Detect which cell encompasses the target text, then output its [X, Y] center coordinate. 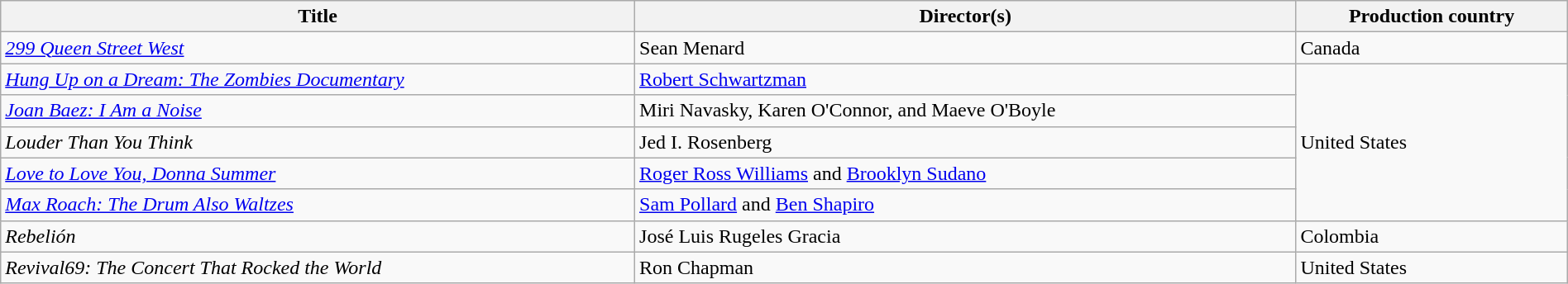
Director(s) [966, 17]
Jed I. Rosenberg [966, 142]
Production country [1432, 17]
Robert Schwartzman [966, 79]
Sean Menard [966, 48]
Roger Ross Williams and Brooklyn Sudano [966, 173]
Louder Than You Think [318, 142]
Colombia [1432, 236]
Hung Up on a Dream: The Zombies Documentary [318, 79]
Title [318, 17]
Rebelión [318, 236]
Revival69: The Concert That Rocked the World [318, 267]
Ron Chapman [966, 267]
Love to Love You, Donna Summer [318, 173]
Sam Pollard and Ben Shapiro [966, 205]
Max Roach: The Drum Also Waltzes [318, 205]
Miri Navasky, Karen O'Connor, and Maeve O'Boyle [966, 111]
Joan Baez: I Am a Noise [318, 111]
Canada [1432, 48]
José Luis Rugeles Gracia [966, 236]
299 Queen Street West [318, 48]
